Provide the (x, y) coordinate of the cell's center where the given text is located.  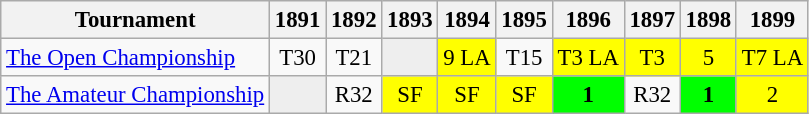
1893 (410, 20)
T3 LA (588, 58)
1899 (772, 20)
The Open Championship (136, 58)
9 LA (467, 58)
T7 LA (772, 58)
The Amateur Championship (136, 95)
1894 (467, 20)
5 (708, 58)
Tournament (136, 20)
2 (772, 95)
1898 (708, 20)
1897 (652, 20)
1891 (298, 20)
T3 (652, 58)
T15 (524, 58)
1892 (354, 20)
1896 (588, 20)
T21 (354, 58)
1895 (524, 20)
T30 (298, 58)
